Identify which cell holds the provided text, then report its (x, y) central coordinate. 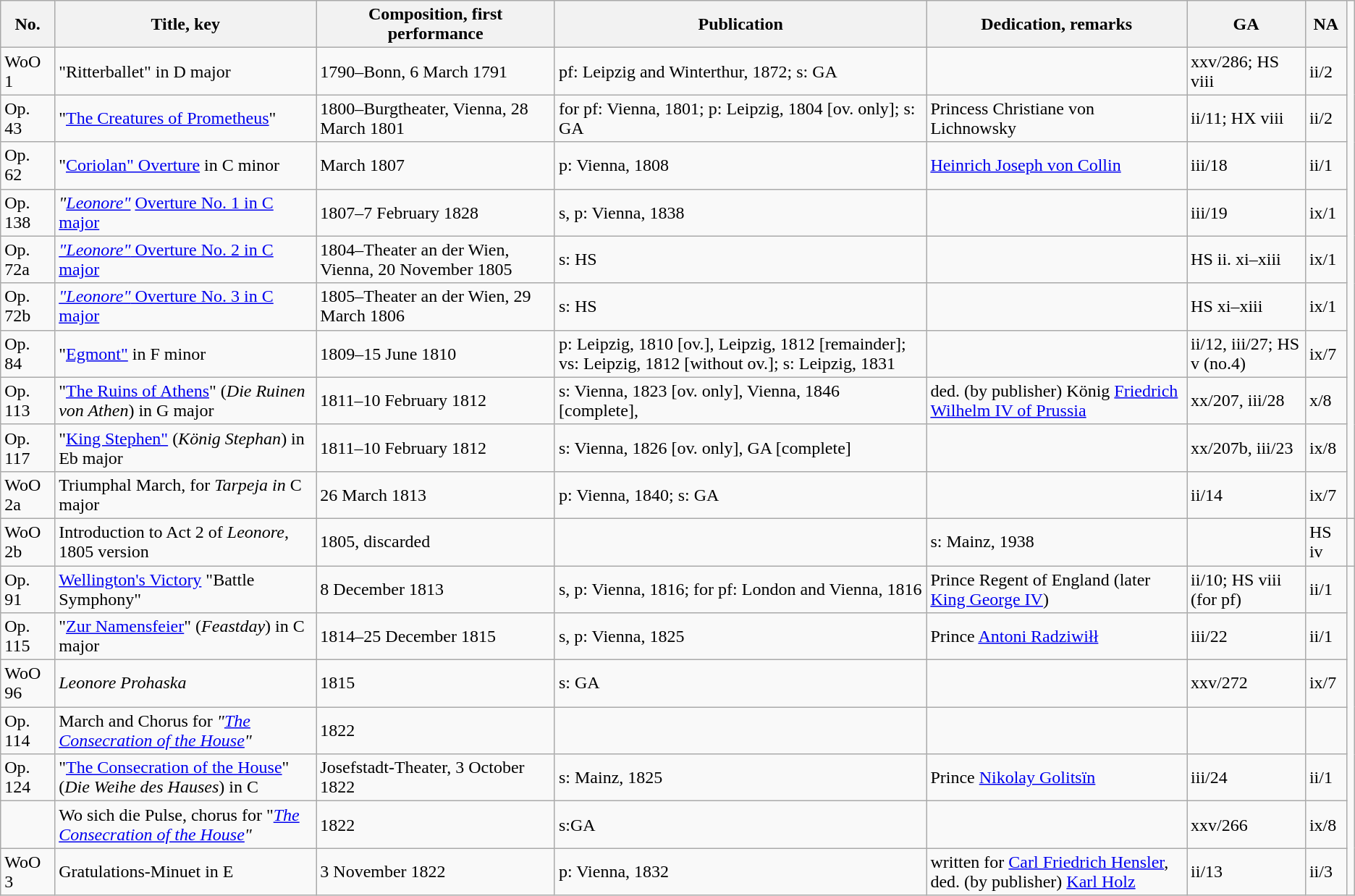
26 March 1813 (436, 495)
s:GA (740, 825)
Prince Nikolay Golitsïn (1057, 777)
iii/18 (1246, 165)
Wellington's Victory "Battle Symphony" (185, 589)
"The Consecration of the House" (Die Weihe des Hauses) in C (185, 777)
WoO 2b (28, 541)
"King Stephen" (König Stephan) in Eb major (185, 447)
HS ii. xi–xiii (1246, 259)
s, p: Vienna, 1816; for pf: London and Vienna, 1816 (740, 589)
Title, key (185, 25)
for pf: Vienna, 1801; p: Leipzig, 1804 [ov. only]; s: GA (740, 119)
Gratulations-Minuet in E (185, 871)
8 December 1813 (436, 589)
ii/12, iii/27; HS v (no.4) (1246, 353)
March 1807 (436, 165)
s: Vienna, 1826 [ov. only], GA [complete] (740, 447)
1805–Theater an der Wien, 29 March 1806 (436, 307)
iii/19 (1246, 213)
Op. 115 (28, 637)
1815 (436, 683)
Leonore Prohaska (185, 683)
"The Creatures of Prometheus" (185, 119)
3 November 1822 (436, 871)
s: Vienna, 1823 [ov. only], Vienna, 1846 [complete], (740, 401)
"The Ruins of Athens" (Die Ruinen von Athen) in G major (185, 401)
Prince Regent of England (later King George IV) (1057, 589)
"Egmont" in F minor (185, 353)
s, p: Vienna, 1825 (740, 637)
ded. (by publisher) König Friedrich Wilhelm IV of Prussia (1057, 401)
ii/11; HX viii (1246, 119)
ii/3 (1326, 871)
p: Leipzig, 1810 [ov.], Leipzig, 1812 [remainder]; vs: Leipzig, 1812 [without ov.]; s: Leipzig, 1831 (740, 353)
p: Vienna, 1832 (740, 871)
WoO 1 (28, 71)
p: Vienna, 1808 (740, 165)
"Zur Namensfeier" (Feastday) in C major (185, 637)
1800–Burgtheater, Vienna, 28 March 1801 (436, 119)
ii/14 (1246, 495)
"Leonore" Overture No. 2 in C major (185, 259)
Op. 113 (28, 401)
iii/24 (1246, 777)
"Ritterballet" in D major (185, 71)
HS xi–xiii (1246, 307)
Composition, first performance (436, 25)
xx/207b, iii/23 (1246, 447)
Op. 138 (28, 213)
March and Chorus for "The Consecration of the House" (185, 731)
Heinrich Joseph von Collin (1057, 165)
xxv/286; HS viii (1246, 71)
ii/10; HS viii (for pf) (1246, 589)
1804–Theater an der Wien, Vienna, 20 November 1805 (436, 259)
Op. 117 (28, 447)
s: Mainz, 1825 (740, 777)
WoO 2a (28, 495)
GA (1246, 25)
"Leonore" Overture No. 1 in C major (185, 213)
s, p: Vienna, 1838 (740, 213)
Op. 62 (28, 165)
Op. 72b (28, 307)
xxv/272 (1246, 683)
HS iv (1326, 541)
ii/13 (1246, 871)
WoO 3 (28, 871)
1805, discarded (436, 541)
Introduction to Act 2 of Leonore, 1805 version (185, 541)
Publication (740, 25)
s: Mainz, 1938 (1057, 541)
Op. 84 (28, 353)
iii/22 (1246, 637)
Wo sich die Pulse, chorus for "The Consecration of the House" (185, 825)
Josefstadt-Theater, 3 October 1822 (436, 777)
1809–15 June 1810 (436, 353)
WoO 96 (28, 683)
pf: Leipzig and Winterthur, 1872; s: GA (740, 71)
s: GA (740, 683)
NA (1326, 25)
Op. 43 (28, 119)
Op. 91 (28, 589)
p: Vienna, 1840; s: GA (740, 495)
Op. 72a (28, 259)
"Leonore" Overture No. 3 in C major (185, 307)
x/8 (1326, 401)
xxv/266 (1246, 825)
Dedication, remarks (1057, 25)
xx/207, iii/28 (1246, 401)
No. (28, 25)
Op. 124 (28, 777)
Triumphal March, for Tarpeja in C major (185, 495)
1814–25 December 1815 (436, 637)
1790–Bonn, 6 March 1791 (436, 71)
1807–7 February 1828 (436, 213)
Princess Christiane von Lichnowsky (1057, 119)
Op. 114 (28, 731)
"Coriolan" Overture in C minor (185, 165)
written for Carl Friedrich Hensler, ded. (by publisher) Karl Holz (1057, 871)
Prince Antoni Radziwiłł (1057, 637)
